Locate the cell with the specified text and output its (X, Y) center coordinate. 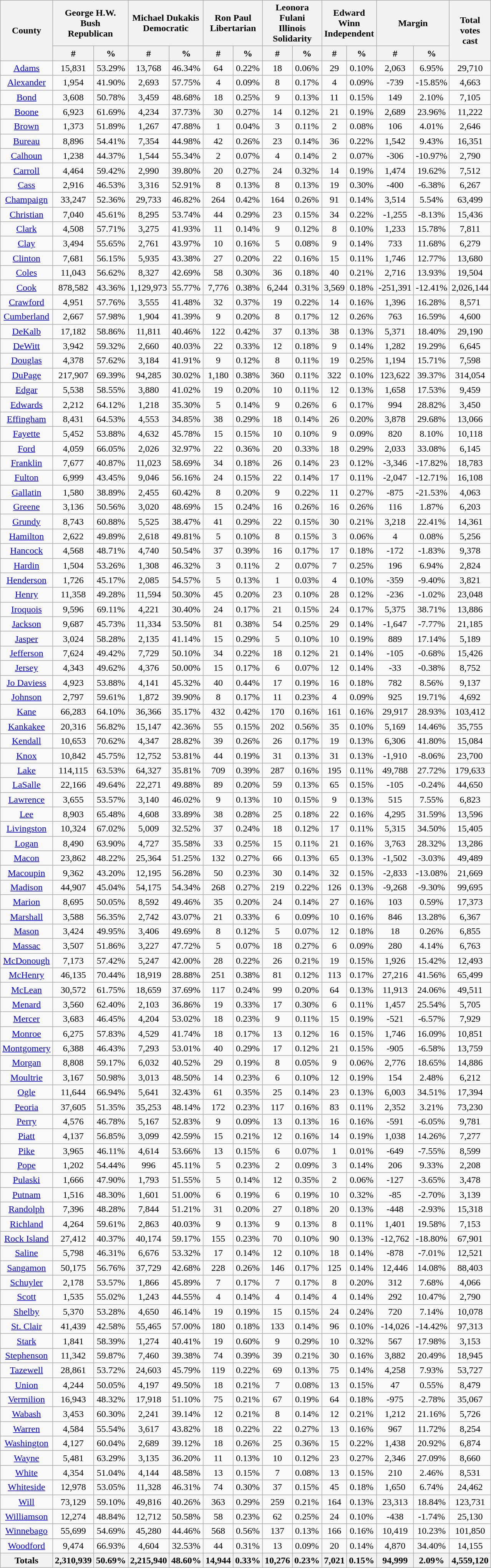
Massac (27, 946)
48.84% (111, 1516)
15,147 (148, 727)
4,264 (73, 1224)
29,733 (148, 200)
27,412 (73, 1239)
49.50% (186, 1385)
42.36% (186, 727)
-1.02% (432, 595)
46.78% (111, 1121)
18,919 (148, 975)
17.53% (432, 390)
18,945 (470, 1355)
4,951 (73, 302)
43.38% (186, 258)
30,572 (73, 990)
7,681 (73, 258)
54.57% (186, 580)
9.33% (432, 1166)
Johnson (27, 697)
53.32% (186, 1253)
8,254 (470, 1429)
7.93% (432, 1370)
Margin (413, 23)
63.53% (111, 770)
88,403 (470, 1268)
38.89% (111, 492)
4,221 (148, 609)
7,776 (218, 288)
1,243 (148, 1297)
2,797 (73, 697)
4,295 (395, 814)
32.43% (186, 1092)
96 (334, 1326)
11,644 (73, 1092)
8,431 (73, 419)
2,135 (148, 639)
2,742 (148, 917)
49.69% (186, 931)
4,692 (470, 697)
McDonough (27, 961)
DeKalb (27, 331)
-14,026 (395, 1326)
51.89% (111, 126)
21,669 (470, 873)
67,901 (470, 1239)
2,618 (148, 536)
56.62% (111, 273)
4,066 (470, 1282)
49.88% (186, 785)
6.95% (432, 68)
35,067 (470, 1400)
10.23% (432, 1531)
-1,647 (395, 624)
54,175 (148, 887)
41.48% (186, 302)
170 (277, 712)
52.91% (186, 185)
3,507 (73, 946)
42.00% (186, 961)
5,375 (395, 609)
90 (334, 1239)
Rock Island (27, 1239)
48.22% (111, 858)
58.39% (111, 1341)
14,886 (470, 1063)
55,465 (148, 1326)
30.02% (186, 375)
2,776 (395, 1063)
29,917 (395, 712)
45.04% (111, 887)
7,293 (148, 1048)
116 (395, 507)
Jefferson (27, 653)
5,641 (148, 1092)
69.11% (111, 609)
Hardin (27, 565)
56.16% (186, 478)
155 (218, 1239)
Franklin (27, 463)
24.06% (432, 990)
42.69% (186, 273)
13,886 (470, 609)
57.62% (111, 361)
38.47% (186, 522)
1,650 (395, 1487)
70.44% (111, 975)
49.42% (111, 653)
27,216 (395, 975)
4,343 (73, 668)
35,755 (470, 727)
70 (277, 1239)
3,227 (148, 946)
97,313 (470, 1326)
Total votes cast (470, 31)
69 (277, 1370)
41.74% (186, 1034)
119 (218, 1370)
Kendall (27, 741)
3,275 (148, 229)
217,907 (73, 375)
-400 (395, 185)
2.48% (432, 1077)
57.83% (111, 1034)
21,185 (470, 624)
-649 (395, 1151)
28.88% (186, 975)
48.58% (186, 1473)
2,824 (470, 565)
2,916 (73, 185)
28,861 (73, 1370)
-17.82% (432, 463)
1,238 (73, 156)
-236 (395, 595)
50 (218, 873)
16,351 (470, 141)
41.80% (432, 741)
Peoria (27, 1107)
782 (395, 682)
5,481 (73, 1458)
6,003 (395, 1092)
Totals (27, 1560)
-1.83% (432, 551)
1,457 (395, 1004)
10.47% (432, 1297)
7,354 (148, 141)
17.98% (432, 1341)
8,903 (73, 814)
50.30% (186, 595)
16.59% (432, 317)
4,870 (395, 1546)
1,194 (395, 361)
Winnebago (27, 1531)
8,490 (73, 843)
29,190 (470, 331)
-2.70% (432, 1195)
34.51% (432, 1092)
55.65% (111, 244)
6,999 (73, 478)
12,712 (148, 1516)
53.02% (186, 1019)
Christian (27, 214)
166 (334, 1531)
41.02% (186, 390)
Putnam (27, 1195)
39.38% (186, 1355)
5.54% (432, 200)
14.26% (432, 1136)
0.55% (432, 1385)
-3.03% (432, 858)
4,559,120 (470, 1560)
106 (395, 126)
967 (395, 1429)
133 (277, 1326)
13,680 (470, 258)
Cumberland (27, 317)
60.30% (111, 1414)
Stark (27, 1341)
7,598 (470, 361)
Kane (27, 712)
60.42% (186, 492)
44.46% (186, 1531)
53.72% (111, 1370)
846 (395, 917)
3,560 (73, 1004)
146 (277, 1268)
-1,910 (395, 756)
28.93% (432, 712)
13.28% (432, 917)
18.40% (432, 331)
219 (277, 887)
3,140 (148, 800)
6,388 (73, 1048)
41.91% (186, 361)
42 (218, 141)
1,793 (148, 1180)
-13.08% (432, 873)
60.04% (111, 1443)
3,494 (73, 244)
49,816 (148, 1502)
33.08% (432, 449)
15.42% (432, 961)
44,650 (470, 785)
3,763 (395, 843)
4.14% (432, 946)
4,127 (73, 1443)
21.16% (432, 1414)
Montgomery (27, 1048)
7,396 (73, 1209)
42.59% (186, 1136)
Greene (27, 507)
Ron PaulLibertarian (233, 23)
46.53% (111, 185)
-9.30% (432, 887)
45.17% (111, 580)
64,327 (148, 770)
103,412 (470, 712)
Henderson (27, 580)
2.46% (432, 1473)
56.35% (111, 917)
59 (277, 785)
Fayette (27, 434)
4,137 (73, 1136)
8,592 (148, 902)
McHenry (27, 975)
2,215,940 (148, 1560)
45,280 (148, 1531)
52.36% (111, 200)
4,234 (148, 112)
9.43% (432, 141)
37.69% (186, 990)
23,700 (470, 756)
44,907 (73, 887)
39.80% (186, 170)
91 (334, 200)
43.36% (111, 288)
42.68% (186, 1268)
48.14% (186, 1107)
7,729 (148, 653)
32.97% (186, 449)
57.00% (186, 1326)
-251,391 (395, 288)
14,361 (470, 522)
-7.01% (432, 1253)
3,569 (334, 288)
2,063 (395, 68)
Adams (27, 68)
40.52% (186, 1063)
1,038 (395, 1136)
41.14% (186, 639)
3,135 (148, 1458)
20.49% (432, 1355)
1,516 (73, 1195)
Ford (27, 449)
17,182 (73, 331)
23,048 (470, 595)
5,525 (148, 522)
Marion (27, 902)
-875 (395, 492)
32.53% (186, 1546)
2,667 (73, 317)
29.68% (432, 419)
45.73% (111, 624)
Grundy (27, 522)
Washington (27, 1443)
2,208 (470, 1166)
4,144 (148, 1473)
11,811 (148, 331)
206 (395, 1166)
11,023 (148, 463)
Scott (27, 1297)
1,544 (148, 156)
50.54% (186, 551)
Richland (27, 1224)
720 (395, 1312)
46.43% (111, 1048)
50.56% (111, 507)
6,923 (73, 112)
46.45% (111, 1019)
Macoupin (27, 873)
2,026 (148, 449)
Champaign (27, 200)
Lake (27, 770)
15,405 (470, 829)
Cook (27, 288)
11,913 (395, 990)
Clinton (27, 258)
889 (395, 639)
46.11% (111, 1151)
41,439 (73, 1326)
57.75% (186, 83)
Gallatin (27, 492)
53.05% (111, 1487)
46.32% (186, 565)
58.55% (111, 390)
49,489 (470, 858)
50.10% (186, 653)
Woodford (27, 1546)
58.69% (186, 463)
8,743 (73, 522)
47 (395, 1385)
Lawrence (27, 800)
Henry (27, 595)
-0.68% (432, 653)
122 (218, 331)
McLean (27, 990)
1,129,973 (148, 288)
27.72% (432, 770)
0.59% (432, 902)
4,632 (148, 434)
54.44% (111, 1166)
25,364 (148, 858)
55 (218, 727)
Brown (27, 126)
1,666 (73, 1180)
9,378 (470, 551)
13,759 (470, 1048)
56.28% (186, 873)
25.54% (432, 1004)
19.71% (432, 697)
103 (395, 902)
50.98% (111, 1077)
2,622 (73, 536)
5,009 (148, 829)
5,452 (73, 434)
9,137 (470, 682)
149 (395, 97)
53.01% (186, 1048)
10,842 (73, 756)
2,033 (395, 449)
4,568 (73, 551)
55,699 (73, 1531)
-85 (395, 1195)
-6.58% (432, 1048)
Calhoun (27, 156)
7,929 (470, 1019)
22,166 (73, 785)
Stephenson (27, 1355)
15,426 (470, 653)
LaSalle (27, 785)
101,850 (470, 1531)
1,212 (395, 1414)
DeWitt (27, 346)
50.78% (111, 97)
3,655 (73, 800)
56.15% (111, 258)
1.87% (432, 507)
2,103 (148, 1004)
363 (218, 1502)
Carroll (27, 170)
7,844 (148, 1209)
2,310,939 (73, 1560)
4,258 (395, 1370)
4,529 (148, 1034)
3,424 (73, 931)
Clay (27, 244)
5,798 (73, 1253)
12,752 (148, 756)
Union (27, 1385)
-1,255 (395, 214)
Schuyler (27, 1282)
5,167 (148, 1121)
7.55% (432, 800)
51.04% (111, 1473)
287 (277, 770)
5,538 (73, 390)
202 (277, 727)
49.62% (111, 668)
2,990 (148, 170)
10,078 (470, 1312)
3,453 (73, 1414)
25,130 (470, 1516)
7,173 (73, 961)
3,878 (395, 419)
57.71% (111, 229)
312 (395, 1282)
878,582 (73, 288)
33 (218, 843)
9,687 (73, 624)
43.82% (186, 1429)
46.82% (186, 200)
4,354 (73, 1473)
179,633 (470, 770)
11.68% (432, 244)
5,189 (470, 639)
6,279 (470, 244)
33.89% (186, 814)
12,978 (73, 1487)
57.98% (111, 317)
20,316 (73, 727)
Pope (27, 1166)
-359 (395, 580)
59.32% (111, 346)
40.46% (186, 331)
9,046 (148, 478)
3.21% (432, 1107)
0.03% (307, 580)
18.84% (432, 1502)
-8.13% (432, 214)
251 (218, 975)
7.68% (432, 1282)
7,460 (148, 1355)
Warren (27, 1429)
14,944 (218, 1560)
George H.W. BushRepublican (90, 23)
Pulaski (27, 1180)
2,761 (148, 244)
9,459 (470, 390)
34.85% (186, 419)
Boone (27, 112)
-1.74% (432, 1516)
Marshall (27, 917)
-12,762 (395, 1239)
45.79% (186, 1370)
66.05% (111, 449)
66.93% (111, 1546)
69.39% (111, 375)
-448 (395, 1209)
9,474 (73, 1546)
11,334 (148, 624)
8,896 (73, 141)
19.62% (432, 170)
3,965 (73, 1151)
48.68% (186, 97)
59.10% (111, 1502)
568 (218, 1531)
3,478 (470, 1180)
43.45% (111, 478)
123,731 (470, 1502)
17,918 (148, 1400)
6,306 (395, 741)
172 (218, 1107)
3,514 (395, 200)
Bond (27, 97)
17,373 (470, 902)
35.30% (186, 404)
55.34% (186, 156)
99 (277, 990)
11,594 (148, 595)
6,267 (470, 185)
-905 (395, 1048)
15,318 (470, 1209)
29,710 (470, 68)
3,020 (148, 507)
515 (395, 800)
15.78% (432, 229)
Logan (27, 843)
48.71% (111, 551)
Mercer (27, 1019)
Ogle (27, 1092)
Mason (27, 931)
45.75% (111, 756)
66 (277, 858)
2,026,144 (470, 288)
52.83% (186, 1121)
16,943 (73, 1400)
40.41% (186, 1341)
41.90% (111, 83)
-2,047 (395, 478)
1,542 (395, 141)
19.58% (432, 1224)
55.77% (186, 288)
Menard (27, 1004)
54 (277, 624)
45.78% (186, 434)
62 (277, 1516)
292 (395, 1297)
3,588 (73, 917)
-6.38% (432, 185)
10,419 (395, 1531)
360 (277, 375)
0.37% (247, 302)
Leonora FulaniIllinois Solidarity (292, 23)
2,346 (395, 1458)
Tazewell (27, 1370)
89 (218, 785)
35.17% (186, 712)
Macon (27, 858)
12,493 (470, 961)
567 (395, 1341)
Lee (27, 814)
50.00% (186, 668)
8,479 (470, 1385)
0.44% (247, 682)
61 (218, 1092)
7.14% (432, 1312)
Will (27, 1502)
24,603 (148, 1370)
6,645 (470, 346)
Jackson (27, 624)
-2.93% (432, 1209)
18.65% (432, 1063)
Wabash (27, 1414)
3,139 (470, 1195)
47.90% (111, 1180)
Sangamon (27, 1268)
51.21% (186, 1209)
2,646 (470, 126)
15,084 (470, 741)
60.88% (111, 522)
3,882 (395, 1355)
7,105 (470, 97)
51.55% (186, 1180)
4,727 (148, 843)
59.42% (111, 170)
5,315 (395, 829)
Alexander (27, 83)
4,063 (470, 492)
50.58% (186, 1516)
2.09% (432, 1560)
-438 (395, 1516)
Piatt (27, 1136)
16,108 (470, 478)
7,677 (73, 463)
35.58% (186, 843)
8.56% (432, 682)
994 (395, 404)
16.09% (432, 1034)
132 (218, 858)
48.32% (111, 1400)
39.90% (186, 697)
4,378 (73, 361)
7,811 (470, 229)
Hancock (27, 551)
46,135 (73, 975)
1,904 (148, 317)
1,474 (395, 170)
55.02% (111, 1297)
12,274 (73, 1516)
3,608 (73, 97)
1,580 (73, 492)
1,601 (148, 1195)
Hamilton (27, 536)
47.88% (186, 126)
Fulton (27, 478)
58.86% (111, 331)
41.93% (186, 229)
Crawford (27, 302)
Vermilion (27, 1400)
67.02% (111, 829)
3,459 (148, 97)
-15.85% (432, 83)
4,244 (73, 1385)
8,531 (470, 1473)
259 (277, 1502)
19,504 (470, 273)
3,821 (470, 580)
Bureau (27, 141)
41.56% (432, 975)
996 (148, 1166)
8,752 (470, 668)
Williamson (27, 1516)
13,286 (470, 843)
1,866 (148, 1282)
8,599 (470, 1151)
63,499 (470, 200)
44.55% (186, 1297)
7,277 (470, 1136)
-521 (395, 1019)
Michael DukakisDemocratic (166, 23)
1,926 (395, 961)
51.35% (111, 1107)
7,153 (470, 1224)
6,874 (470, 1443)
73,129 (73, 1502)
195 (334, 770)
1,841 (73, 1341)
70.62% (111, 741)
2,455 (148, 492)
49,511 (470, 990)
36.86% (186, 1004)
-14.42% (432, 1326)
County (27, 31)
15.71% (432, 361)
53,727 (470, 1370)
4,600 (470, 317)
18,783 (470, 463)
6,244 (277, 288)
5,705 (470, 1004)
-3,346 (395, 463)
2,212 (73, 404)
46.34% (186, 68)
Pike (27, 1151)
9,596 (73, 609)
73,230 (470, 1107)
48.50% (186, 1077)
709 (218, 770)
4,584 (73, 1429)
-8.06% (432, 756)
12,195 (148, 873)
39.14% (186, 1414)
66,283 (73, 712)
63.90% (111, 843)
53.50% (186, 624)
40.87% (111, 463)
820 (395, 434)
51.86% (111, 946)
6,823 (470, 800)
4,141 (148, 682)
2,352 (395, 1107)
1,401 (395, 1224)
Iroquois (27, 609)
-306 (395, 156)
Jo Daviess (27, 682)
7,624 (73, 653)
210 (395, 1473)
56.82% (111, 727)
67 (277, 1400)
53.81% (186, 756)
-7.77% (432, 624)
15,831 (73, 68)
35,253 (148, 1107)
2.10% (432, 97)
6,145 (470, 449)
4.01% (432, 126)
Edward WinnIndependent (349, 23)
45.11% (186, 1166)
10,653 (73, 741)
54.34% (186, 887)
-0.24% (432, 785)
49.95% (111, 931)
6,032 (148, 1063)
13.93% (432, 273)
36,366 (148, 712)
13,066 (470, 419)
94,999 (395, 1560)
33,247 (73, 200)
-1,502 (395, 858)
6,855 (470, 931)
Cass (27, 185)
30.40% (186, 609)
37.73% (186, 112)
-18.80% (432, 1239)
6,212 (470, 1077)
65.48% (111, 814)
40.26% (186, 1502)
5,726 (470, 1414)
45.61% (111, 214)
3,136 (73, 507)
22,271 (148, 785)
55.54% (111, 1429)
41 (218, 522)
1,726 (73, 580)
3,167 (73, 1077)
-12.71% (432, 478)
0.05% (307, 1063)
228 (218, 1268)
22.41% (432, 522)
1,535 (73, 1297)
13,596 (470, 814)
48.69% (186, 507)
3,184 (148, 361)
37,605 (73, 1107)
Knox (27, 756)
57.76% (111, 302)
1,438 (395, 1443)
18,659 (148, 990)
1,282 (395, 346)
-10.97% (432, 156)
49.46% (186, 902)
4,604 (148, 1546)
8,571 (470, 302)
-591 (395, 1121)
51.25% (186, 858)
4,376 (148, 668)
1,233 (395, 229)
11,358 (73, 595)
31.59% (432, 814)
48.30% (111, 1195)
6,763 (470, 946)
-9,268 (395, 887)
-127 (395, 1180)
4,508 (73, 229)
48.60% (186, 1560)
Saline (27, 1253)
4,464 (73, 170)
-975 (395, 1400)
64.10% (111, 712)
23.96% (432, 112)
50.69% (111, 1560)
-21.53% (432, 492)
Whiteside (27, 1487)
53.29% (111, 68)
11,043 (73, 273)
43.07% (186, 917)
4,347 (148, 741)
46.02% (186, 800)
3,942 (73, 346)
12.77% (432, 258)
10,276 (277, 1560)
41.39% (186, 317)
83 (334, 1107)
1,872 (148, 697)
48.28% (111, 1209)
3,450 (470, 404)
3,683 (73, 1019)
94,285 (148, 375)
38.71% (432, 609)
10,118 (470, 434)
49.28% (111, 595)
5,935 (148, 258)
8,808 (73, 1063)
5,247 (148, 961)
6,676 (148, 1253)
-7.55% (432, 1151)
54.41% (111, 141)
27.09% (432, 1458)
4,197 (148, 1385)
50,175 (73, 1268)
23,313 (395, 1502)
53.74% (186, 214)
-12.41% (432, 288)
47.72% (186, 946)
54.69% (111, 1531)
62.40% (111, 1004)
2,660 (148, 346)
Jersey (27, 668)
1,396 (395, 302)
99,695 (470, 887)
Edgar (27, 390)
-2.78% (432, 1400)
154 (395, 1077)
733 (395, 244)
11,328 (148, 1487)
3,617 (148, 1429)
12,521 (470, 1253)
37,729 (148, 1268)
1,202 (73, 1166)
2,693 (148, 83)
4,553 (148, 419)
6,275 (73, 1034)
8,295 (148, 214)
113 (334, 975)
16.28% (432, 302)
3,013 (148, 1077)
11.72% (432, 1429)
St. Clair (27, 1326)
1,180 (218, 375)
268 (218, 887)
8,327 (148, 273)
4,204 (148, 1019)
161 (334, 712)
11,342 (73, 1355)
Coles (27, 273)
8,695 (73, 902)
40,174 (148, 1239)
58.28% (111, 639)
14.08% (432, 1268)
3,024 (73, 639)
1,658 (395, 390)
66.94% (111, 1092)
49.64% (111, 785)
4,740 (148, 551)
28.32% (432, 843)
4,614 (148, 1151)
3,218 (395, 522)
10,324 (73, 829)
DuPage (27, 375)
1,267 (148, 126)
322 (334, 375)
Clark (27, 229)
5,370 (73, 1312)
3,880 (148, 390)
4,663 (470, 83)
44.98% (186, 141)
Jasper (27, 639)
3,153 (470, 1341)
Livingston (27, 829)
64.53% (111, 419)
49.81% (186, 536)
-9.40% (432, 580)
23,862 (73, 858)
53.66% (186, 1151)
4,576 (73, 1121)
63.29% (111, 1458)
3,555 (148, 302)
6,203 (470, 507)
49.89% (111, 536)
44.37% (111, 156)
-33 (395, 668)
17.14% (432, 639)
10,851 (470, 1034)
7,021 (334, 1560)
Morgan (27, 1063)
-6.57% (432, 1019)
Edwards (27, 404)
35.81% (186, 770)
1,954 (73, 83)
1,504 (73, 565)
11,222 (470, 112)
Wayne (27, 1458)
8.10% (432, 434)
White (27, 1473)
2,863 (148, 1224)
45.89% (186, 1282)
-2,833 (395, 873)
4,650 (148, 1312)
49,788 (395, 770)
Perry (27, 1121)
51.10% (186, 1400)
280 (395, 946)
-878 (395, 1253)
6.94% (432, 565)
0.28% (247, 814)
61.75% (111, 990)
65,499 (470, 975)
4,923 (73, 682)
196 (395, 565)
925 (395, 697)
2,085 (148, 580)
2,178 (73, 1282)
17,394 (470, 1092)
15,436 (470, 214)
51.00% (186, 1195)
2,241 (148, 1414)
32.52% (186, 829)
-6.05% (432, 1121)
180 (218, 1326)
12,446 (395, 1268)
64.12% (111, 404)
43.20% (111, 873)
2,716 (395, 273)
59.87% (111, 1355)
61.69% (111, 112)
3,406 (148, 931)
Randolph (27, 1209)
314,054 (470, 375)
39.12% (186, 1443)
34.40% (432, 1546)
9,781 (470, 1121)
763 (395, 317)
57.42% (111, 961)
6,367 (470, 917)
53.28% (111, 1312)
7,512 (470, 170)
56.85% (111, 1136)
Shelby (27, 1312)
45.32% (186, 682)
-3.65% (432, 1180)
19.29% (432, 346)
9,362 (73, 873)
Monroe (27, 1034)
24,462 (470, 1487)
42.58% (111, 1326)
126 (334, 887)
13,768 (148, 68)
5,169 (395, 727)
1,274 (148, 1341)
4,059 (73, 449)
264 (218, 200)
125 (334, 1268)
56.76% (111, 1268)
Effingham (27, 419)
Moultrie (27, 1077)
14,155 (470, 1546)
8,660 (470, 1458)
-172 (395, 551)
137 (277, 1531)
123,622 (395, 375)
36.20% (186, 1458)
34.50% (432, 829)
6.74% (432, 1487)
46.14% (186, 1312)
1,308 (148, 565)
432 (218, 712)
0.04% (247, 126)
-0.38% (432, 668)
5,256 (470, 536)
40.37% (111, 1239)
39.37% (432, 375)
1,373 (73, 126)
20.92% (432, 1443)
3,099 (148, 1136)
0.60% (247, 1341)
7,040 (73, 214)
1,218 (148, 404)
3,316 (148, 185)
114,115 (73, 770)
Madison (27, 887)
0.01% (362, 1151)
Douglas (27, 361)
Kankakee (27, 727)
4,608 (148, 814)
53.26% (111, 565)
-739 (395, 83)
14.46% (432, 727)
43.97% (186, 244)
5,371 (395, 331)
